Capture the cell that displays the provided text and extract its (x, y) central coordinate. 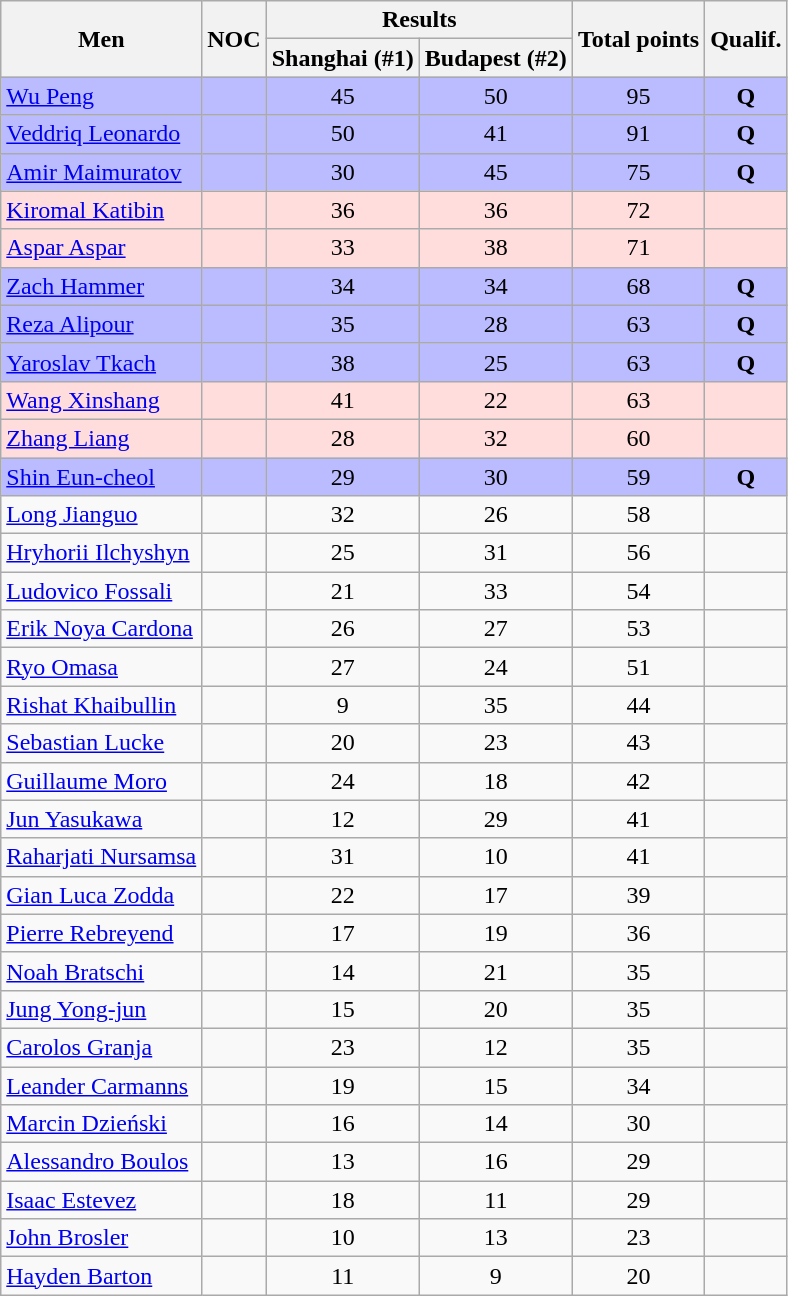
Hryhorii Ilchyshyn (102, 553)
Wu Peng (102, 96)
Kiromal Katibin (102, 210)
72 (638, 210)
Wang Xinshang (102, 400)
58 (638, 515)
54 (638, 591)
Amir Maimuratov (102, 172)
95 (638, 96)
Shin Eun-cheol (102, 477)
Leander Carmanns (102, 1085)
Ludovico Fossali (102, 591)
59 (638, 477)
Shanghai (#1) (342, 58)
Isaac Estevez (102, 1200)
43 (638, 743)
Ryo Omasa (102, 667)
Zach Hammer (102, 286)
Qualif. (746, 39)
56 (638, 553)
Long Jianguo (102, 515)
Carolos Granja (102, 1047)
44 (638, 705)
Guillaume Moro (102, 781)
John Brosler (102, 1238)
Budapest (#2) (496, 58)
Aspar Aspar (102, 248)
Erik Noya Cardona (102, 629)
53 (638, 629)
Men (102, 39)
91 (638, 134)
Reza Alipour (102, 324)
75 (638, 172)
Zhang Liang (102, 438)
51 (638, 667)
Yaroslav Tkach (102, 362)
Jun Yasukawa (102, 819)
60 (638, 438)
Marcin Dzieński (102, 1124)
Noah Bratschi (102, 971)
Hayden Barton (102, 1276)
Jung Yong-jun (102, 1009)
Sebastian Lucke (102, 743)
NOC (234, 39)
Veddriq Leonardo (102, 134)
Raharjati Nursamsa (102, 857)
68 (638, 286)
Pierre Rebreyend (102, 933)
Alessandro Boulos (102, 1162)
Gian Luca Zodda (102, 895)
71 (638, 248)
Total points (638, 39)
42 (638, 781)
Results (419, 20)
39 (638, 895)
Rishat Khaibullin (102, 705)
